Search for the cell housing the specified text and yield its [X, Y] center coordinate. 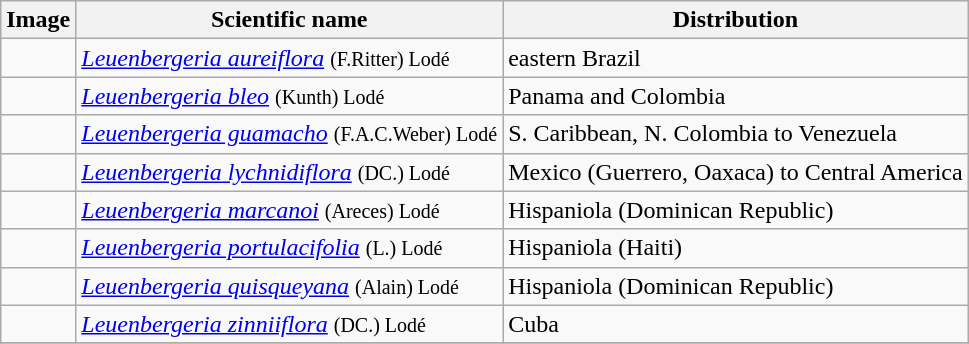
Leuenbergeria portulacifolia (L.) Lodé [290, 248]
Leuenbergeria marcanoi (Areces) Lodé [290, 210]
Hispaniola (Haiti) [736, 248]
S. Caribbean, N. Colombia to Venezuela [736, 134]
Image [38, 20]
Leuenbergeria guamacho (F.A.C.Weber) Lodé [290, 134]
Mexico (Guerrero, Oaxaca) to Central America [736, 172]
Cuba [736, 324]
Leuenbergeria zinniiflora (DC.) Lodé [290, 324]
Distribution [736, 20]
eastern Brazil [736, 58]
Panama and Colombia [736, 96]
Leuenbergeria quisqueyana (Alain) Lodé [290, 286]
Scientific name [290, 20]
Leuenbergeria bleo (Kunth) Lodé [290, 96]
Leuenbergeria lychnidiflora (DC.) Lodé [290, 172]
Leuenbergeria aureiflora (F.Ritter) Lodé [290, 58]
